Return [x, y] of the center of cell containing provided text 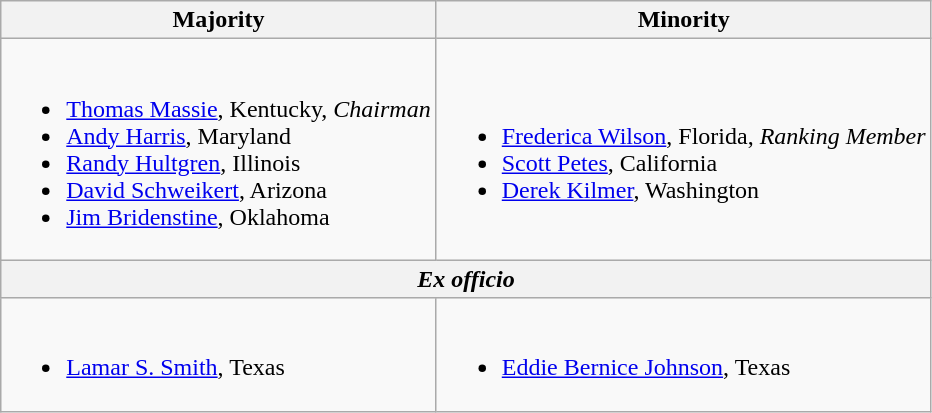
Minority [684, 20]
Ex officio [466, 279]
Majority [218, 20]
Lamar S. Smith, Texas [218, 354]
Frederica Wilson, Florida, Ranking MemberScott Petes, CaliforniaDerek Kilmer, Washington [684, 150]
Eddie Bernice Johnson, Texas [684, 354]
Thomas Massie, Kentucky, ChairmanAndy Harris, MarylandRandy Hultgren, IllinoisDavid Schweikert, ArizonaJim Bridenstine, Oklahoma [218, 150]
